Determine the (x, y) coordinate at the center of the cell enclosing the given text.  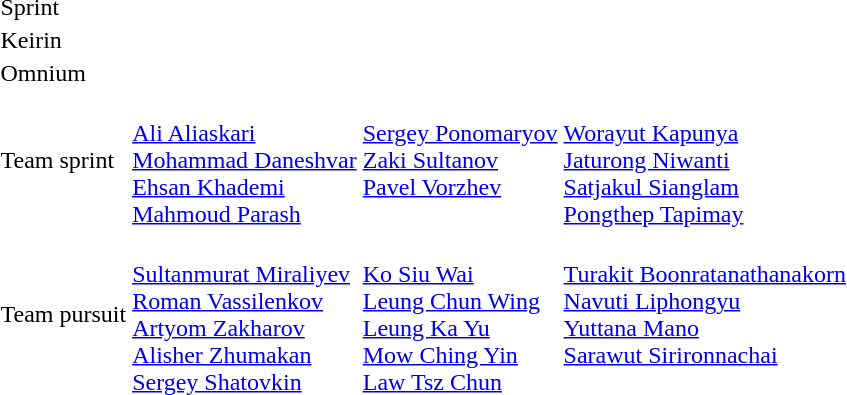
Sergey PonomaryovZaki SultanovPavel Vorzhev (460, 160)
Ali AliaskariMohammad DaneshvarEhsan KhademiMahmoud Parash (245, 160)
Worayut KapunyaJaturong NiwantiSatjakul SianglamPongthep Tapimay (704, 160)
